Find where the given text appears and provide that cell's center as (X, Y) coordinate. 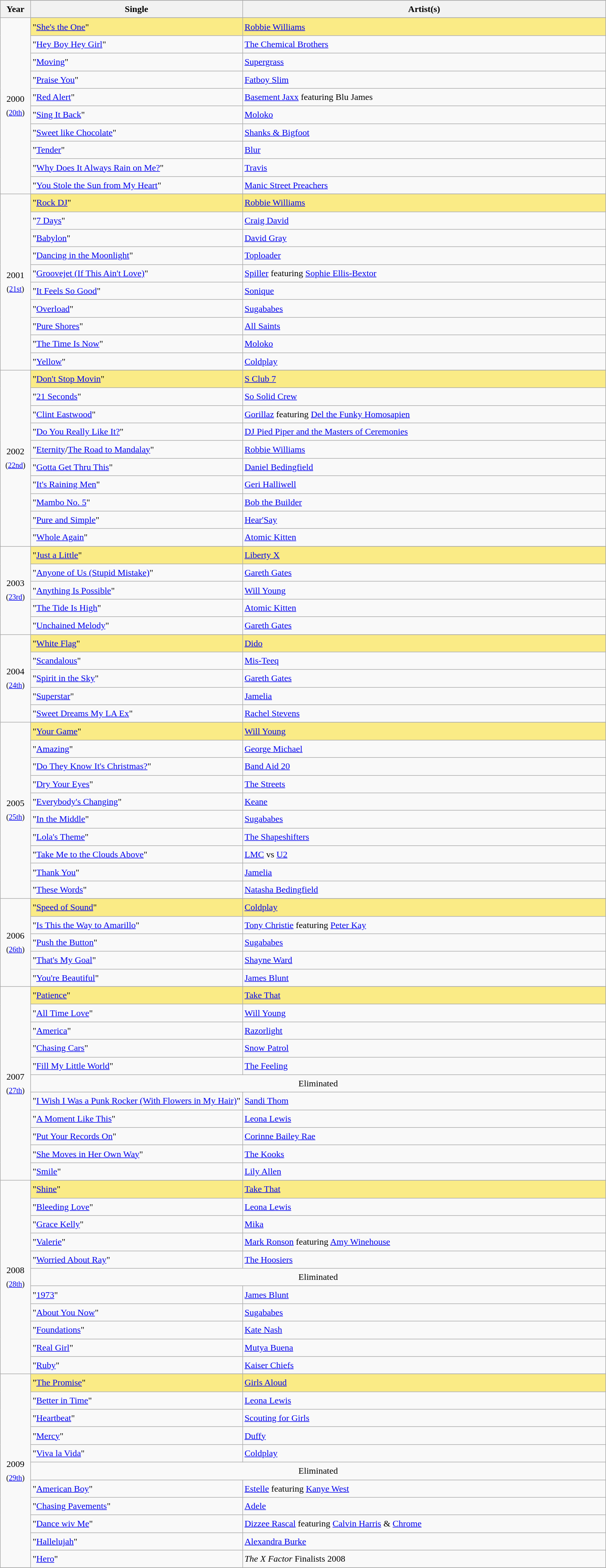
"Take Me to the Clouds Above" (137, 855)
"The Tide Is High" (137, 608)
"Red Alert" (137, 97)
"Groovejet (If This Ain't Love)" (137, 273)
"Don't Stop Movin" (137, 379)
Adele (424, 1506)
"Everybody's Changing" (137, 802)
"Do You Really Like It?" (137, 432)
"Dry Your Eyes" (137, 784)
"Do They Know It's Christmas?" (137, 766)
Shanks & Bigfoot (424, 132)
2004 (24th) (16, 678)
"Superstar" (137, 696)
"Real Girl" (137, 1348)
"I Wish I Was a Punk Rocker (With Flowers in My Hair)" (137, 1101)
S Club 7 (424, 379)
"The Promise" (137, 1383)
"American Boy" (137, 1489)
Band Aid 20 (424, 766)
Mark Ronson featuring Amy Winehouse (424, 1242)
"Babylon" (137, 238)
Estelle featuring Kanye West (424, 1489)
"Pure Shores" (137, 326)
LMC vs U2 (424, 855)
Mutya Buena (424, 1348)
Dido (424, 643)
"A Moment Like This" (137, 1119)
Razorlight (424, 1031)
"About You Now" (137, 1312)
The Shapeshifters (424, 837)
"Rock DJ" (137, 203)
Mika (424, 1224)
Alexandra Burke (424, 1541)
"21 Seconds" (137, 397)
"All Time Love" (137, 1013)
"Hallelujah" (137, 1541)
"Yellow" (137, 362)
2008 (28th) (16, 1277)
"Ruby" (137, 1365)
Kaiser Chiefs (424, 1365)
Shayne Ward (424, 960)
"Sweet Dreams My LA Ex" (137, 713)
"Push the Button" (137, 942)
"Heartbeat" (137, 1418)
"Whole Again" (137, 537)
Blur (424, 150)
"Sweet like Chocolate" (137, 132)
Liberty X (424, 555)
2000 (20th) (16, 106)
Year (16, 9)
"Clint Eastwood" (137, 414)
"Put Your Records On" (137, 1136)
The Chemical Brothers (424, 44)
"Anyone of Us (Stupid Mistake)" (137, 573)
"Hey Boy Hey Girl" (137, 44)
George Michael (424, 748)
2003 (23rd) (16, 591)
"That's My Goal" (137, 960)
The Hoosiers (424, 1260)
"Just a Little" (137, 555)
2006 (26th) (16, 942)
"7 Days" (137, 221)
"The Time Is Now" (137, 344)
"Praise You" (137, 79)
"Your Game" (137, 731)
"Eternity/The Road to Mandalay" (137, 449)
"Better in Time" (137, 1400)
Artist(s) (424, 9)
2009 (29th) (16, 1471)
Kate Nash (424, 1330)
"Scandalous" (137, 661)
"Grace Kelly" (137, 1224)
"Foundations" (137, 1330)
"Smile" (137, 1171)
"Speed of Sound" (137, 907)
"Overload" (137, 308)
Basement Jaxx featuring Blu James (424, 97)
Rachel Stevens (424, 713)
Scouting for Girls (424, 1418)
All Saints (424, 326)
"You're Beautiful" (137, 977)
"Unchained Melody" (137, 626)
"Lola's Theme" (137, 837)
The Kooks (424, 1154)
Sonique (424, 291)
Daniel Bedingfield (424, 467)
The Feeling (424, 1066)
Toploader (424, 256)
"America" (137, 1031)
DJ Pied Piper and the Masters of Ceremonies (424, 432)
Travis (424, 168)
"She Moves in Her Own Way" (137, 1154)
Corinne Bailey Rae (424, 1136)
"Is This the Way to Amarillo" (137, 925)
2001 (21st) (16, 282)
"White Flag" (137, 643)
"Fill My Little World" (137, 1066)
"Worried About Ray" (137, 1260)
Natasha Bedingfield (424, 890)
"Dance wiv Me" (137, 1524)
"Patience" (137, 995)
"Mercy" (137, 1436)
"Chasing Cars" (137, 1048)
"1973" (137, 1295)
"Tender" (137, 150)
"It Feels So Good" (137, 291)
"Anything Is Possible" (137, 591)
Craig David (424, 221)
Gorillaz featuring Del the Funky Homosapien (424, 414)
Girls Aloud (424, 1383)
"Spirit in the Sky" (137, 678)
Fatboy Slim (424, 79)
"Moving" (137, 62)
Manic Street Preachers (424, 185)
"Mambo No. 5" (137, 502)
Geri Halliwell (424, 484)
Mis-Teeq (424, 661)
"Bleeding Love" (137, 1206)
Duffy (424, 1436)
The Streets (424, 784)
Bob the Builder (424, 502)
"Dancing in the Moonlight" (137, 256)
"Amazing" (137, 748)
Supergrass (424, 62)
"Valerie" (137, 1242)
Sandi Thom (424, 1101)
"Pure and Simple" (137, 520)
David Gray (424, 238)
The X Factor Finalists 2008 (424, 1559)
2005 (25th) (16, 811)
"In the Middle" (137, 820)
Lily Allen (424, 1171)
2002 (22nd) (16, 458)
Snow Patrol (424, 1048)
2007 (27th) (16, 1083)
"Thank You" (137, 872)
"Why Does It Always Rain on Me?" (137, 168)
"Shine" (137, 1189)
"Gotta Get Thru This" (137, 467)
Single (137, 9)
"Viva la Vida" (137, 1453)
"It's Raining Men" (137, 484)
Dizzee Rascal featuring Calvin Harris & Chrome (424, 1524)
"Hero" (137, 1559)
So Solid Crew (424, 397)
"These Words" (137, 890)
Tony Christie featuring Peter Kay (424, 925)
"She's the One" (137, 27)
"You Stole the Sun from My Heart" (137, 185)
Hear'Say (424, 520)
"Chasing Pavements" (137, 1506)
"Sing It Back" (137, 115)
Spiller featuring Sophie Ellis-Bextor (424, 273)
Keane (424, 802)
